From the cell containing the given text, extract its center point as (X, Y) coordinate. 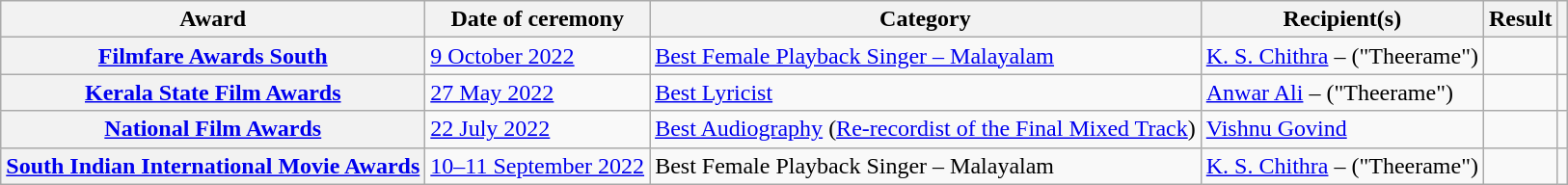
Filmfare Awards South (213, 56)
National Film Awards (213, 129)
Anwar Ali – ("Theerame") (1342, 92)
Kerala State Film Awards (213, 92)
22 July 2022 (538, 129)
Best Audiography (Re-recordist of the Final Mixed Track) (926, 129)
10–11 September 2022 (538, 166)
Recipient(s) (1342, 19)
Date of ceremony (538, 19)
Result (1521, 19)
Award (213, 19)
9 October 2022 (538, 56)
South Indian International Movie Awards (213, 166)
27 May 2022 (538, 92)
Vishnu Govind (1342, 129)
Best Lyricist (926, 92)
Category (926, 19)
